Extract the (X, Y) coordinate from the center of the cell holding the provided text.  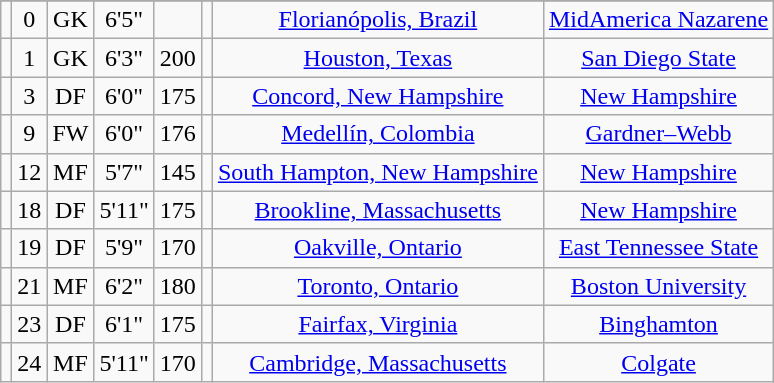
Florianópolis, Brazil (378, 20)
Boston University (658, 286)
San Diego State (658, 58)
Fairfax, Virginia (378, 324)
Concord, New Hampshire (378, 96)
180 (178, 286)
Brookline, Massachusetts (378, 210)
21 (30, 286)
MidAmerica Nazarene (658, 20)
FW (70, 134)
Toronto, Ontario (378, 286)
23 (30, 324)
19 (30, 248)
Gardner–Webb (658, 134)
Cambridge, Massachusetts (378, 362)
24 (30, 362)
South Hampton, New Hampshire (378, 172)
6'2" (124, 286)
5'7" (124, 172)
3 (30, 96)
145 (178, 172)
6'5" (124, 20)
6'3" (124, 58)
Houston, Texas (378, 58)
200 (178, 58)
Colgate (658, 362)
176 (178, 134)
East Tennessee State (658, 248)
Binghamton (658, 324)
5'9" (124, 248)
0 (30, 20)
9 (30, 134)
1 (30, 58)
18 (30, 210)
12 (30, 172)
Medellín, Colombia (378, 134)
6'1" (124, 324)
Oakville, Ontario (378, 248)
